Return the [x, y] coordinate for the center point of the cell that contains the specified text.  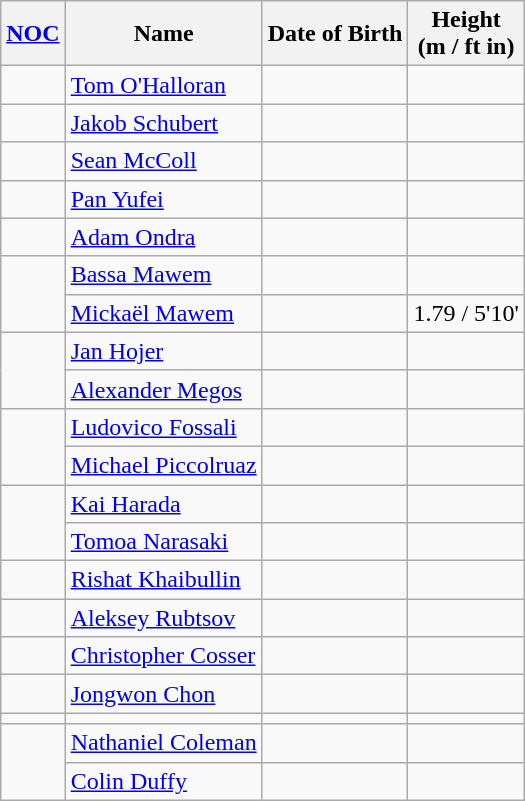
Michael Piccolruaz [164, 465]
Bassa Mawem [164, 275]
Pan Yufei [164, 199]
Aleksey Rubtsov [164, 618]
Jan Hojer [164, 351]
Kai Harada [164, 503]
Alexander Megos [164, 389]
Adam Ondra [164, 237]
1.79 / 5'10' [466, 313]
NOC [33, 34]
Date of Birth [335, 34]
Height(m / ft in) [466, 34]
Name [164, 34]
Colin Duffy [164, 781]
Sean McColl [164, 161]
Ludovico Fossali [164, 427]
Nathaniel Coleman [164, 743]
Rishat Khaibullin [164, 580]
Tomoa Narasaki [164, 542]
Jakob Schubert [164, 123]
Jongwon Chon [164, 694]
Christopher Cosser [164, 656]
Mickaël Mawem [164, 313]
Tom O'Halloran [164, 85]
